Capture the cell that displays the provided text and extract its (X, Y) central coordinate. 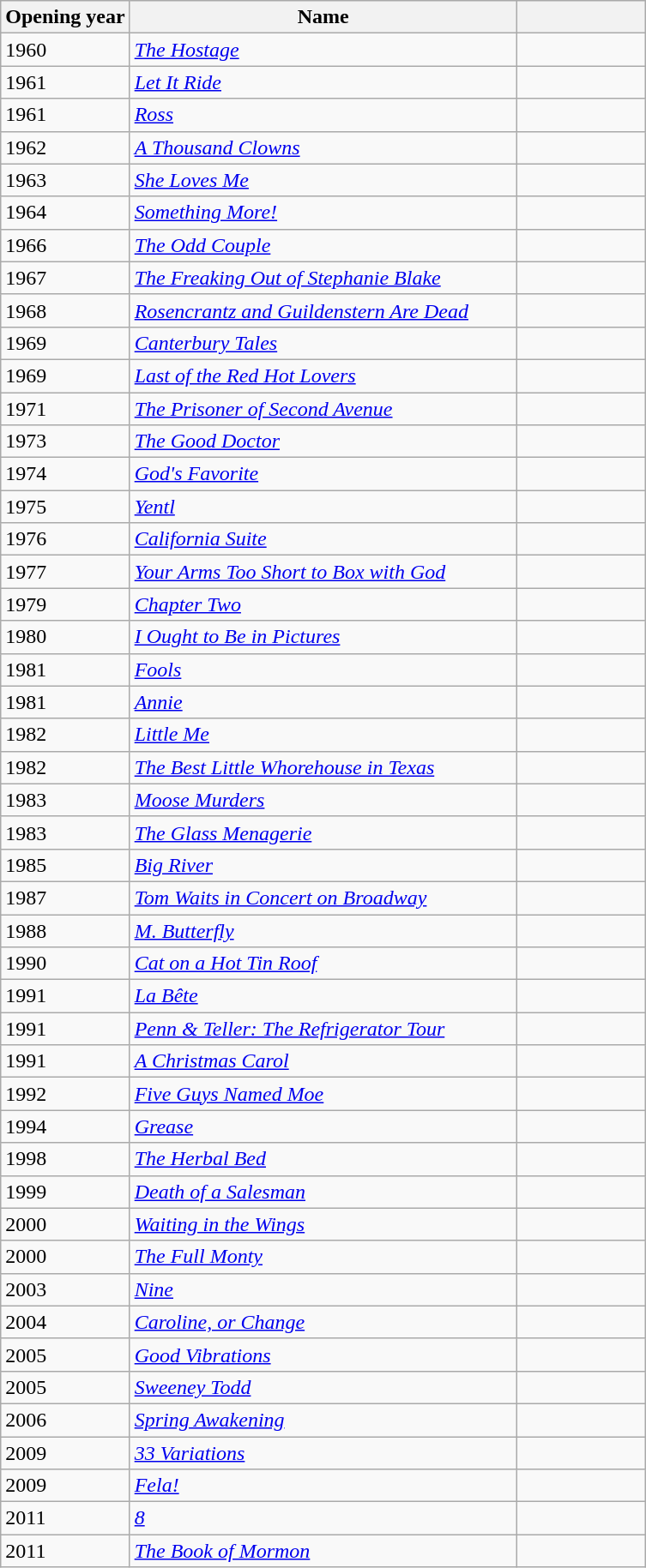
1979 (65, 604)
2004 (65, 1322)
1968 (65, 310)
1990 (65, 964)
Opening year (65, 17)
1992 (65, 1094)
Five Guys Named Moe (323, 1094)
1988 (65, 930)
Spring Awakening (323, 1420)
Name (323, 17)
Tom Waits in Concert on Broadway (323, 898)
1994 (65, 1126)
Good Vibrations (323, 1355)
Waiting in the Wings (323, 1224)
Canterbury Tales (323, 343)
1975 (65, 507)
Nine (323, 1289)
1977 (65, 572)
The Freaking Out of Stephanie Blake (323, 278)
1974 (65, 474)
Fools (323, 670)
1967 (65, 278)
1985 (65, 865)
1998 (65, 1159)
The Best Little Whorehouse in Texas (323, 767)
1960 (65, 50)
1987 (65, 898)
Sweeney Todd (323, 1387)
Rosencrantz and Guildenstern Are Dead (323, 310)
She Loves Me (323, 180)
Chapter Two (323, 604)
Yentl (323, 507)
M. Butterfly (323, 930)
8 (323, 1518)
Something More! (323, 213)
Grease (323, 1126)
1966 (65, 245)
Ross (323, 115)
1976 (65, 539)
1963 (65, 180)
The Full Monty (323, 1257)
33 Variations (323, 1453)
Big River (323, 865)
1964 (65, 213)
Death of a Salesman (323, 1192)
The Good Doctor (323, 442)
God's Favorite (323, 474)
Last of the Red Hot Lovers (323, 375)
The Hostage (323, 50)
A Christmas Carol (323, 1061)
Caroline, or Change (323, 1322)
2003 (65, 1289)
1962 (65, 147)
Moose Murders (323, 800)
2006 (65, 1420)
The Odd Couple (323, 245)
I Ought to Be in Pictures (323, 637)
The Herbal Bed (323, 1159)
A Thousand Clowns (323, 147)
The Glass Menagerie (323, 832)
The Prisoner of Second Avenue (323, 409)
1971 (65, 409)
Let It Ride (323, 82)
Little Me (323, 735)
The Book of Mormon (323, 1551)
Cat on a Hot Tin Roof (323, 964)
California Suite (323, 539)
Your Arms Too Short to Box with God (323, 572)
1999 (65, 1192)
1973 (65, 442)
La Bête (323, 996)
Penn & Teller: The Refrigerator Tour (323, 1029)
Fela! (323, 1486)
1980 (65, 637)
Annie (323, 702)
